Pinpoint the cell where the given text exists, returning its [x, y] midpoint coordinate. 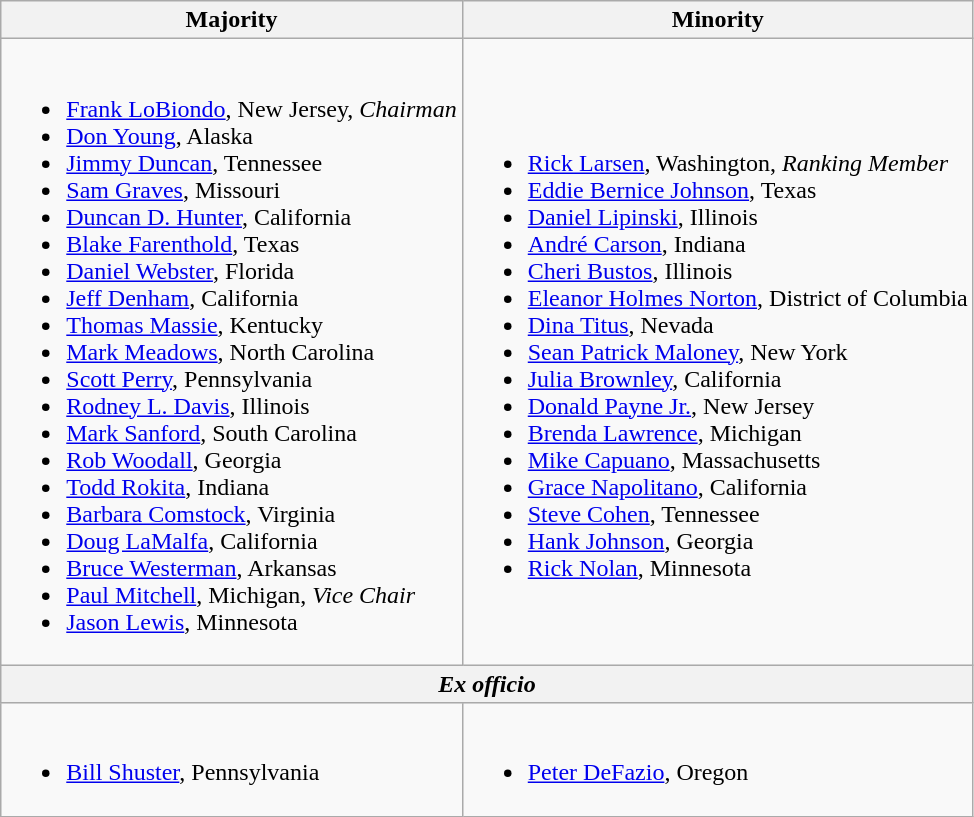
Peter DeFazio, Oregon [718, 760]
Majority [232, 20]
Bill Shuster, Pennsylvania [232, 760]
Ex officio [487, 684]
Minority [718, 20]
